Determine the [X, Y] coordinate at the center of the cell enclosing the given text.  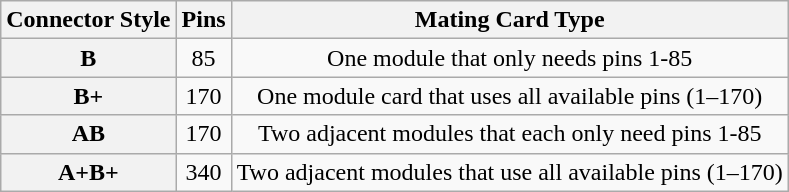
B+ [88, 96]
AB [88, 134]
Two adjacent modules that each only need pins 1-85 [510, 134]
85 [204, 58]
One module that only needs pins 1-85 [510, 58]
Connector Style [88, 20]
Two adjacent modules that use all available pins (1–170) [510, 172]
A+B+ [88, 172]
One module card that uses all available pins (1–170) [510, 96]
Pins [204, 20]
340 [204, 172]
Mating Card Type [510, 20]
B [88, 58]
